Find where the given text appears and provide that cell's center as (X, Y) coordinate. 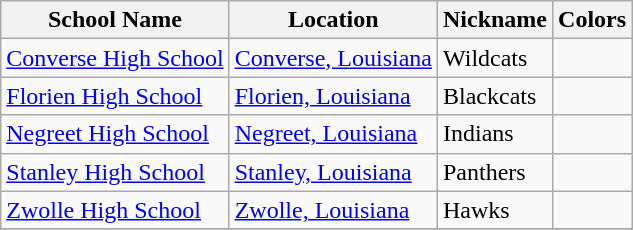
Stanley, Louisiana (333, 172)
Negreet, Louisiana (333, 134)
Location (333, 20)
Florien, Louisiana (333, 96)
Converse High School (115, 58)
Nickname (494, 20)
Stanley High School (115, 172)
Converse, Louisiana (333, 58)
Hawks (494, 210)
Blackcats (494, 96)
Zwolle High School (115, 210)
Panthers (494, 172)
Negreet High School (115, 134)
Zwolle, Louisiana (333, 210)
Colors (592, 20)
Indians (494, 134)
Florien High School (115, 96)
Wildcats (494, 58)
School Name (115, 20)
